Locate the cell with the specified text and output its (x, y) center coordinate. 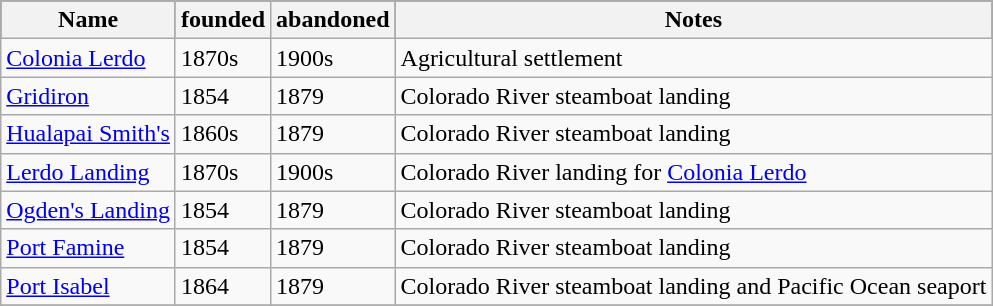
founded (222, 20)
abandoned (333, 20)
Name (88, 20)
Gridiron (88, 96)
Ogden's Landing (88, 210)
Port Isabel (88, 286)
Port Famine (88, 248)
Colorado River landing for Colonia Lerdo (694, 172)
1864 (222, 286)
Agricultural settlement (694, 58)
Hualapai Smith's (88, 134)
Notes (694, 20)
Colorado River steamboat landing and Pacific Ocean seaport (694, 286)
1860s (222, 134)
Colonia Lerdo (88, 58)
Lerdo Landing (88, 172)
